Return the [x, y] coordinate for the center point of the cell that contains the specified text.  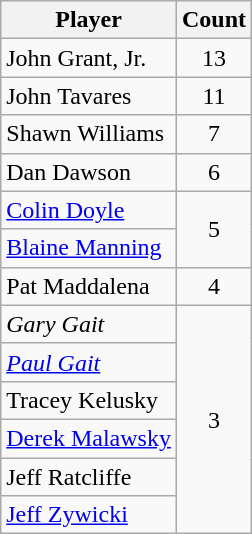
Jeff Ratcliffe [89, 477]
Tracey Kelusky [89, 400]
13 [214, 58]
Player [89, 20]
11 [214, 96]
John Grant, Jr. [89, 58]
Derek Malawsky [89, 438]
4 [214, 286]
3 [214, 419]
Count [214, 20]
Paul Gait [89, 362]
7 [214, 134]
Dan Dawson [89, 172]
Pat Maddalena [89, 286]
Jeff Zywicki [89, 515]
Shawn Williams [89, 134]
6 [214, 172]
John Tavares [89, 96]
Blaine Manning [89, 248]
Gary Gait [89, 324]
5 [214, 229]
Colin Doyle [89, 210]
